Search for the cell housing the specified text and yield its [x, y] center coordinate. 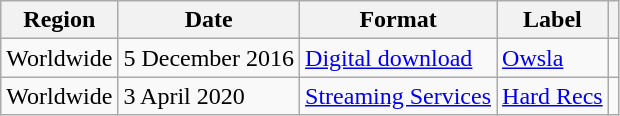
3 April 2020 [209, 96]
Region [60, 20]
Format [398, 20]
Owsla [553, 58]
Label [553, 20]
Streaming Services [398, 96]
5 December 2016 [209, 58]
Digital download [398, 58]
Hard Recs [553, 96]
Date [209, 20]
